Return the (x, y) coordinate for the center point of the cell that contains the specified text.  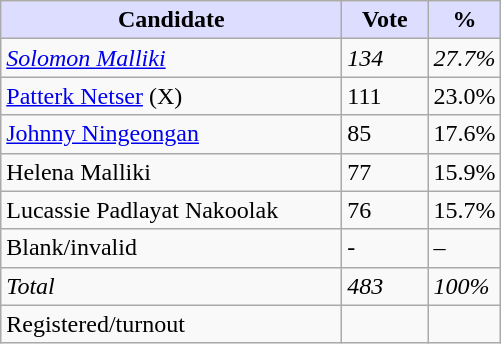
Registered/turnout (172, 324)
% (464, 20)
23.0% (464, 96)
Candidate (172, 20)
134 (385, 58)
– (464, 248)
100% (464, 286)
111 (385, 96)
- (385, 248)
Total (172, 286)
Johnny Ningeongan (172, 134)
17.6% (464, 134)
Vote (385, 20)
483 (385, 286)
Solomon Malliki (172, 58)
Helena Malliki (172, 172)
15.9% (464, 172)
77 (385, 172)
27.7% (464, 58)
Patterk Netser (X) (172, 96)
76 (385, 210)
15.7% (464, 210)
85 (385, 134)
Lucassie Padlayat Nakoolak (172, 210)
Blank/invalid (172, 248)
